Capture the cell that displays the provided text and extract its [X, Y] central coordinate. 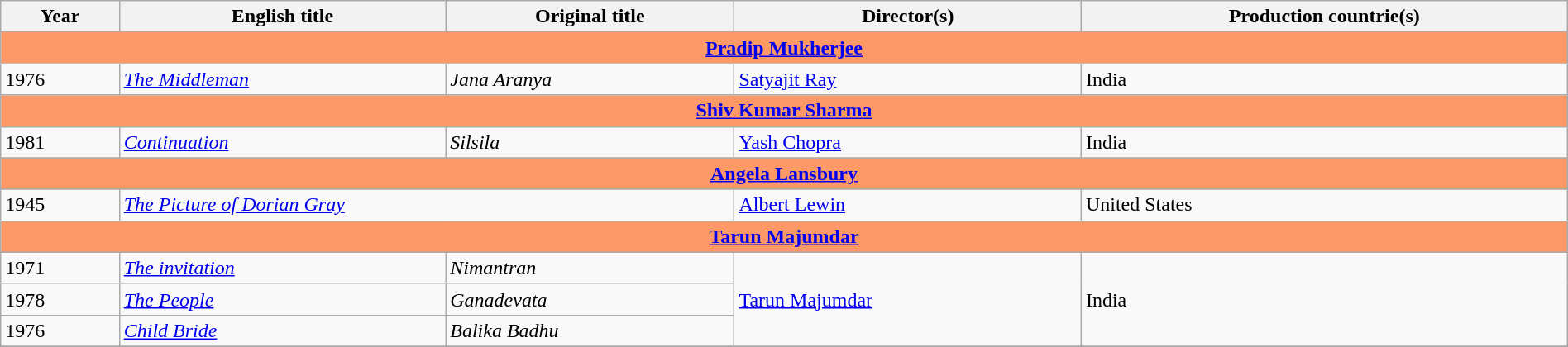
Year [60, 17]
United States [1324, 205]
The Middleman [282, 79]
Shiv Kumar Sharma [784, 111]
The Picture of Dorian Gray [427, 205]
Angela Lansbury [784, 173]
Ganadevata [590, 299]
Jana Aranya [590, 79]
Silsila [590, 142]
English title [282, 17]
The People [282, 299]
1981 [60, 142]
Continuation [282, 142]
Child Bride [282, 330]
Yash Chopra [908, 142]
1945 [60, 205]
Production countrie(s) [1324, 17]
Satyajit Ray [908, 79]
Albert Lewin [908, 205]
Pradip Mukherjee [784, 48]
Director(s) [908, 17]
Original title [590, 17]
Balika Badhu [590, 330]
1971 [60, 268]
The invitation [282, 268]
Nimantran [590, 268]
1978 [60, 299]
